Determine the [X, Y] coordinate at the center of the cell enclosing the given text.  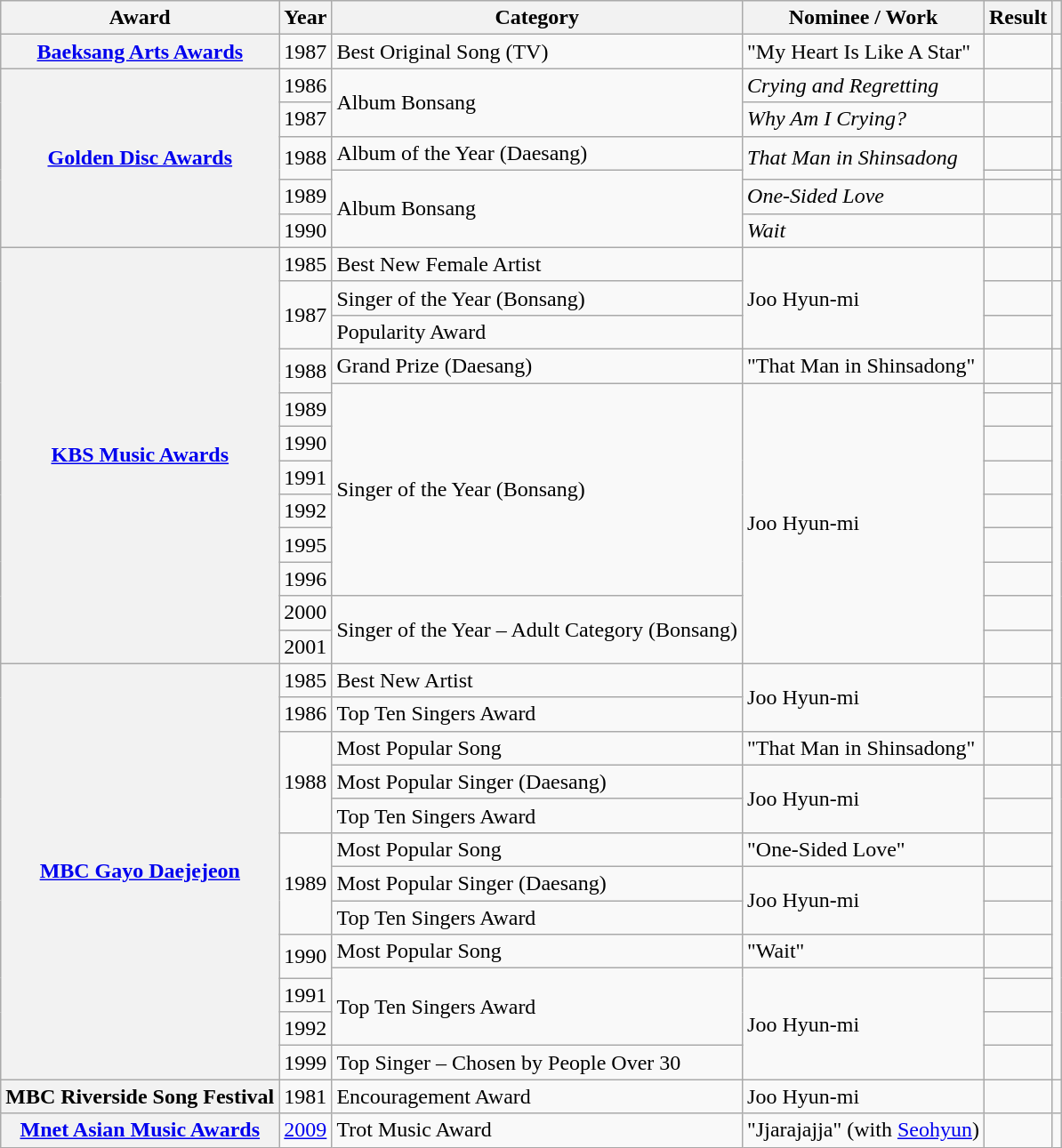
Category [537, 18]
Award [141, 18]
Best New Artist [537, 680]
Crying and Regretting [864, 85]
Best New Female Artist [537, 264]
MBC Riverside Song Festival [141, 1096]
1999 [306, 1063]
1981 [306, 1096]
"One-Sided Love" [864, 849]
Golden Disc Awards [141, 158]
Encouragement Award [537, 1096]
One-Sided Love [864, 197]
"Wait" [864, 951]
"Jjarajajja" (with Seohyun) [864, 1130]
2000 [306, 613]
Grand Prize (Daesang) [537, 365]
That Man in Shinsadong [864, 158]
Best Original Song (TV) [537, 52]
Mnet Asian Music Awards [141, 1130]
Wait [864, 230]
"My Heart Is Like A Star" [864, 52]
2009 [306, 1130]
1995 [306, 545]
Album of the Year (Daesang) [537, 153]
KBS Music Awards [141, 455]
1996 [306, 579]
Popularity Award [537, 332]
Year [306, 18]
Singer of the Year – Adult Category (Bonsang) [537, 630]
Trot Music Award [537, 1130]
Why Am I Crying? [864, 119]
Result [1018, 18]
Nominee / Work [864, 18]
MBC Gayo Daejejeon [141, 871]
Top Singer – Chosen by People Over 30 [537, 1063]
2001 [306, 646]
Baeksang Arts Awards [141, 52]
